Detect which cell encompasses the target text, then output its (X, Y) center coordinate. 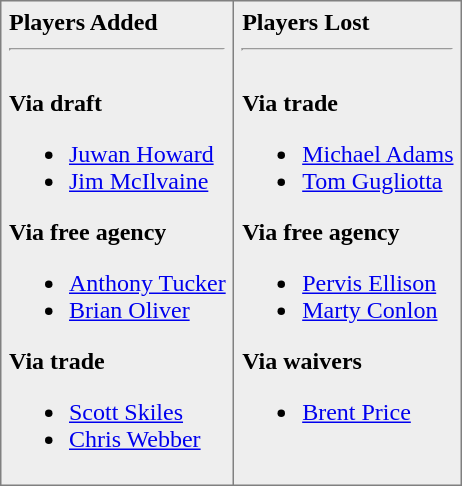
Players Lost Via tradeMichael AdamsTom GugliottaVia free agencyPervis EllisonMarty ConlonVia waiversBrent Price (348, 243)
Players Added Via draftJuwan HowardJim McIlvaineVia free agencyAnthony Tucker Brian Oliver Via tradeScott SkilesChris Webber (118, 243)
